Return [X, Y] of the center of cell containing provided text 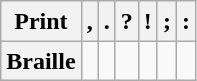
; [166, 21]
. [106, 21]
Print [41, 21]
! [148, 21]
? [126, 21]
: [186, 21]
, [90, 21]
Braille [41, 61]
